Scan for the cell matching the given text and deliver its (X, Y) coordinate at center. 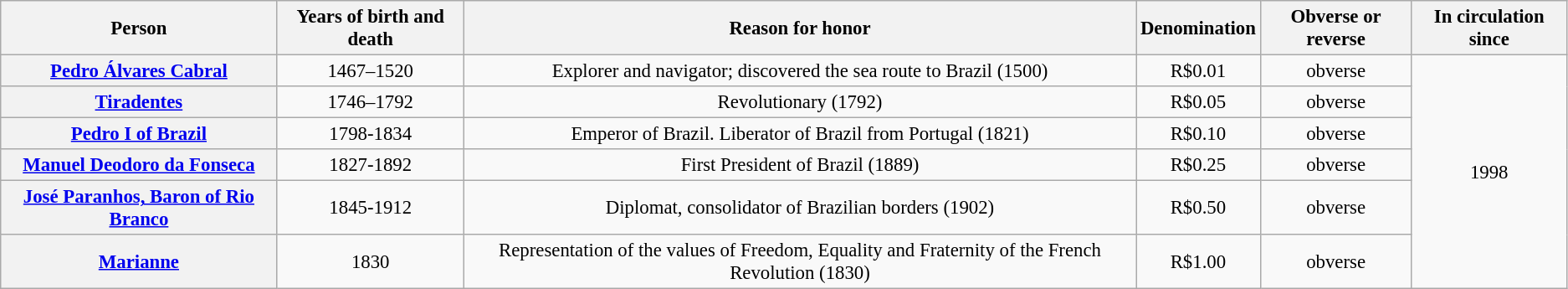
Revolutionary (1792) (800, 102)
First President of Brazil (1889) (800, 165)
Representation of the values of Freedom, Equality and Fraternity of the French Revolution (1830) (800, 261)
Explorer and navigator; discovered the sea route to Brazil (1500) (800, 71)
R$0.10 (1198, 134)
Years of birth and death (370, 28)
Reason for honor (800, 28)
1845-1912 (370, 208)
R$0.05 (1198, 102)
José Paranhos, Baron of Rio Branco (139, 208)
R$1.00 (1198, 261)
1798-1834 (370, 134)
R$0.25 (1198, 165)
R$0.50 (1198, 208)
1827-1892 (370, 165)
In circulation since (1489, 28)
Manuel Deodoro da Fonseca (139, 165)
1467–1520 (370, 71)
Diplomat, consolidator of Brazilian borders (1902) (800, 208)
Denomination (1198, 28)
Obverse or reverse (1335, 28)
R$0.01 (1198, 71)
Marianne (139, 261)
Pedro I of Brazil (139, 134)
1746–1792 (370, 102)
1830 (370, 261)
Pedro Álvares Cabral (139, 71)
Tiradentes (139, 102)
Emperor of Brazil. Liberator of Brazil from Portugal (1821) (800, 134)
Person (139, 28)
